Extract the [x, y] coordinate from the center of the cell holding the provided text.  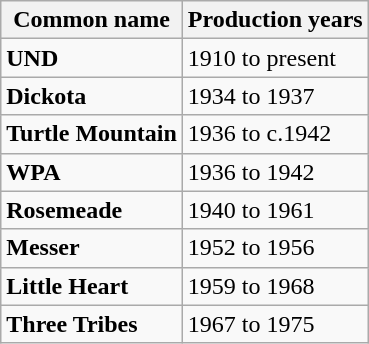
Production years [275, 20]
Messer [92, 248]
WPA [92, 172]
1936 to 1942 [275, 172]
1967 to 1975 [275, 324]
1959 to 1968 [275, 286]
1952 to 1956 [275, 248]
Three Tribes [92, 324]
Rosemeade [92, 210]
1910 to present [275, 58]
Little Heart [92, 286]
1936 to c.1942 [275, 134]
Common name [92, 20]
1940 to 1961 [275, 210]
1934 to 1937 [275, 96]
Turtle Mountain [92, 134]
UND [92, 58]
Dickota [92, 96]
